For the text-containing cell, return its midpoint in (X, Y) coordinate format. 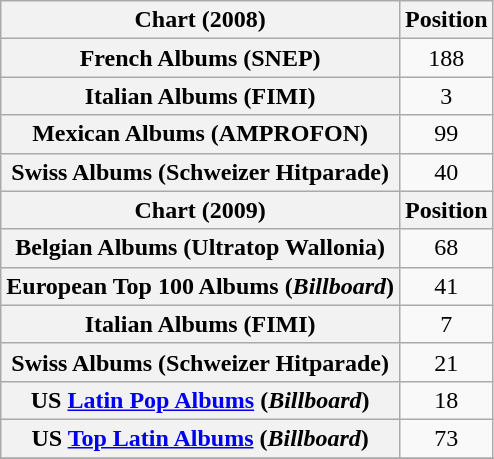
Chart (2008) (200, 20)
99 (446, 134)
18 (446, 400)
European Top 100 Albums (Billboard) (200, 286)
40 (446, 172)
US Latin Pop Albums (Billboard) (200, 400)
21 (446, 362)
French Albums (SNEP) (200, 58)
US Top Latin Albums (Billboard) (200, 438)
3 (446, 96)
Belgian Albums (Ultratop Wallonia) (200, 248)
188 (446, 58)
Chart (2009) (200, 210)
41 (446, 286)
68 (446, 248)
Mexican Albums (AMPROFON) (200, 134)
7 (446, 324)
73 (446, 438)
